Find where the given text appears and provide that cell's center as [x, y] coordinate. 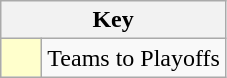
Key [114, 20]
Teams to Playoffs [134, 58]
